Return the (x, y) coordinate for the center point of the cell that contains the specified text.  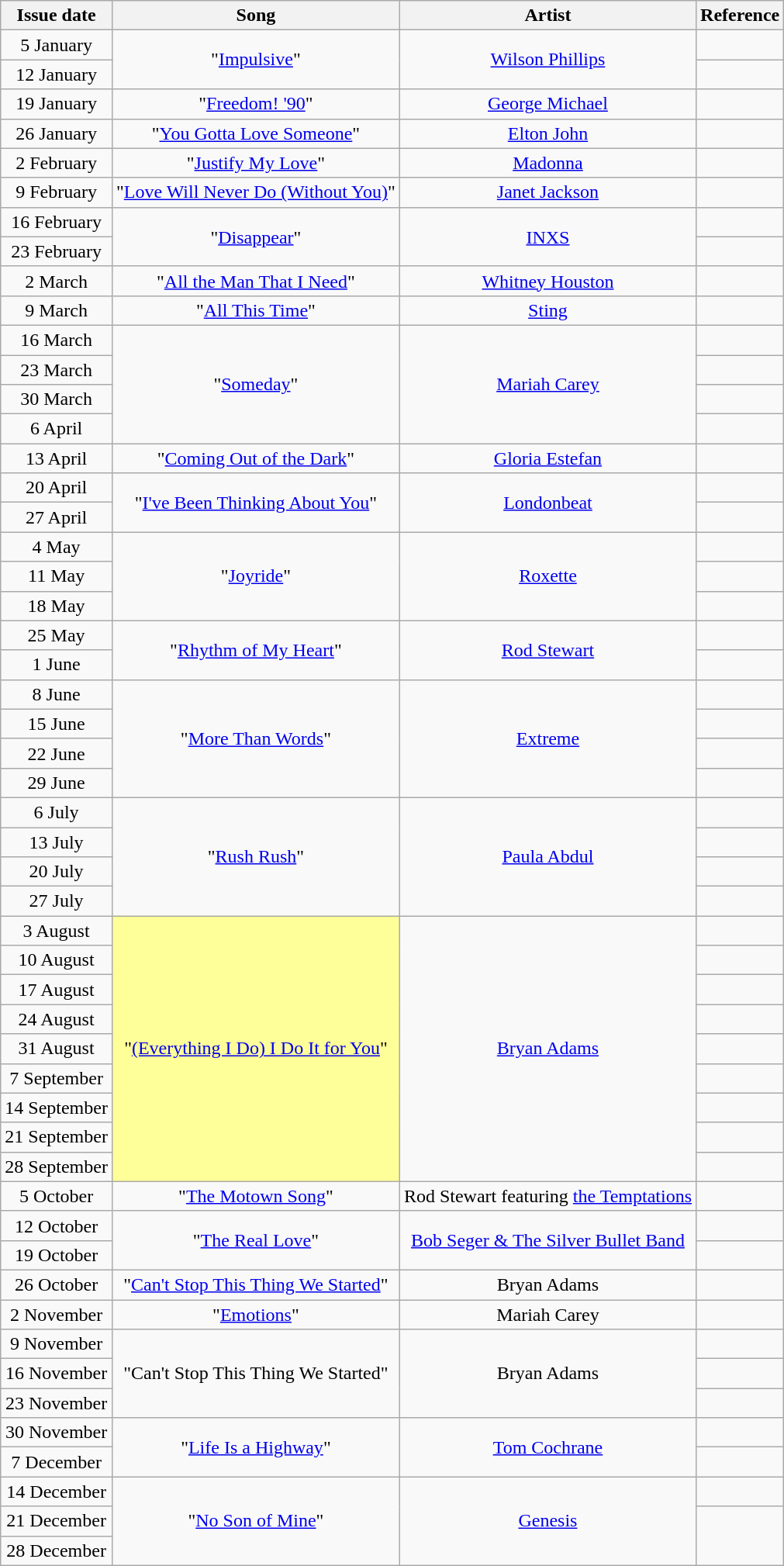
26 January (57, 133)
"No Son of Mine" (256, 1521)
31 August (57, 1049)
"Joyride" (256, 576)
"More Than Words" (256, 738)
14 September (57, 1108)
5 January (57, 45)
Londonbeat (547, 503)
17 August (57, 990)
16 February (57, 222)
Wilson Phillips (547, 60)
23 February (57, 251)
28 September (57, 1167)
Elton John (547, 133)
19 October (57, 1255)
29 June (57, 783)
"You Gotta Love Someone" (256, 133)
11 May (57, 576)
21 December (57, 1521)
23 March (57, 370)
"Disappear" (256, 237)
Whitney Houston (547, 281)
13 July (57, 842)
Song (256, 16)
"I've Been Thinking About You" (256, 503)
2 November (57, 1315)
Reference (740, 16)
1 June (57, 665)
"Emotions" (256, 1315)
13 April (57, 458)
20 July (57, 872)
"The Motown Song" (256, 1196)
7 December (57, 1462)
Sting (547, 310)
Tom Cochrane (547, 1447)
Paula Abdul (547, 856)
15 June (57, 724)
Janet Jackson (547, 192)
Extreme (547, 738)
"Coming Out of the Dark" (256, 458)
9 November (57, 1344)
George Michael (547, 104)
16 November (57, 1374)
"Love Will Never Do (Without You)" (256, 192)
9 February (57, 192)
9 March (57, 310)
12 January (57, 74)
27 July (57, 901)
"Impulsive" (256, 60)
21 September (57, 1137)
18 May (57, 606)
19 January (57, 104)
"Justify My Love" (256, 163)
Roxette (547, 576)
"All the Man That I Need" (256, 281)
3 August (57, 931)
Bob Seger & The Silver Bullet Band (547, 1240)
Rod Stewart featuring the Temptations (547, 1196)
30 March (57, 399)
4 May (57, 547)
"Life Is a Highway" (256, 1447)
8 June (57, 694)
"Rhythm of My Heart" (256, 650)
24 August (57, 1019)
6 July (57, 812)
2 March (57, 281)
16 March (57, 340)
INXS (547, 237)
"Freedom! '90" (256, 104)
2 February (57, 163)
22 June (57, 753)
12 October (57, 1225)
30 November (57, 1433)
26 October (57, 1284)
Rod Stewart (547, 650)
23 November (57, 1403)
25 May (57, 635)
Artist (547, 16)
6 April (57, 429)
28 December (57, 1550)
Gloria Estefan (547, 458)
27 April (57, 517)
14 December (57, 1492)
7 September (57, 1078)
Madonna (547, 163)
"(Everything I Do) I Do It for You" (256, 1049)
"Rush Rush" (256, 856)
Genesis (547, 1521)
5 October (57, 1196)
20 April (57, 488)
"All This Time" (256, 310)
"The Real Love" (256, 1240)
10 August (57, 960)
"Someday" (256, 384)
Issue date (57, 16)
